Capture the cell that displays the provided text and extract its (X, Y) central coordinate. 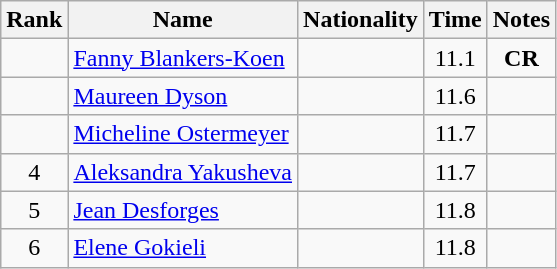
Jean Desforges (183, 210)
Time (455, 20)
6 (34, 248)
4 (34, 172)
Elene Gokieli (183, 248)
CR (521, 58)
Nationality (361, 20)
Micheline Ostermeyer (183, 134)
5 (34, 210)
Fanny Blankers-Koen (183, 58)
11.1 (455, 58)
Aleksandra Yakusheva (183, 172)
Maureen Dyson (183, 96)
11.6 (455, 96)
Rank (34, 20)
Name (183, 20)
Notes (521, 20)
